From the cell containing the given text, extract its center point as (x, y) coordinate. 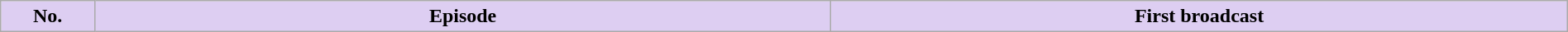
First broadcast (1199, 16)
No. (48, 16)
Episode (462, 16)
